For the text-containing cell, return its midpoint in (x, y) coordinate format. 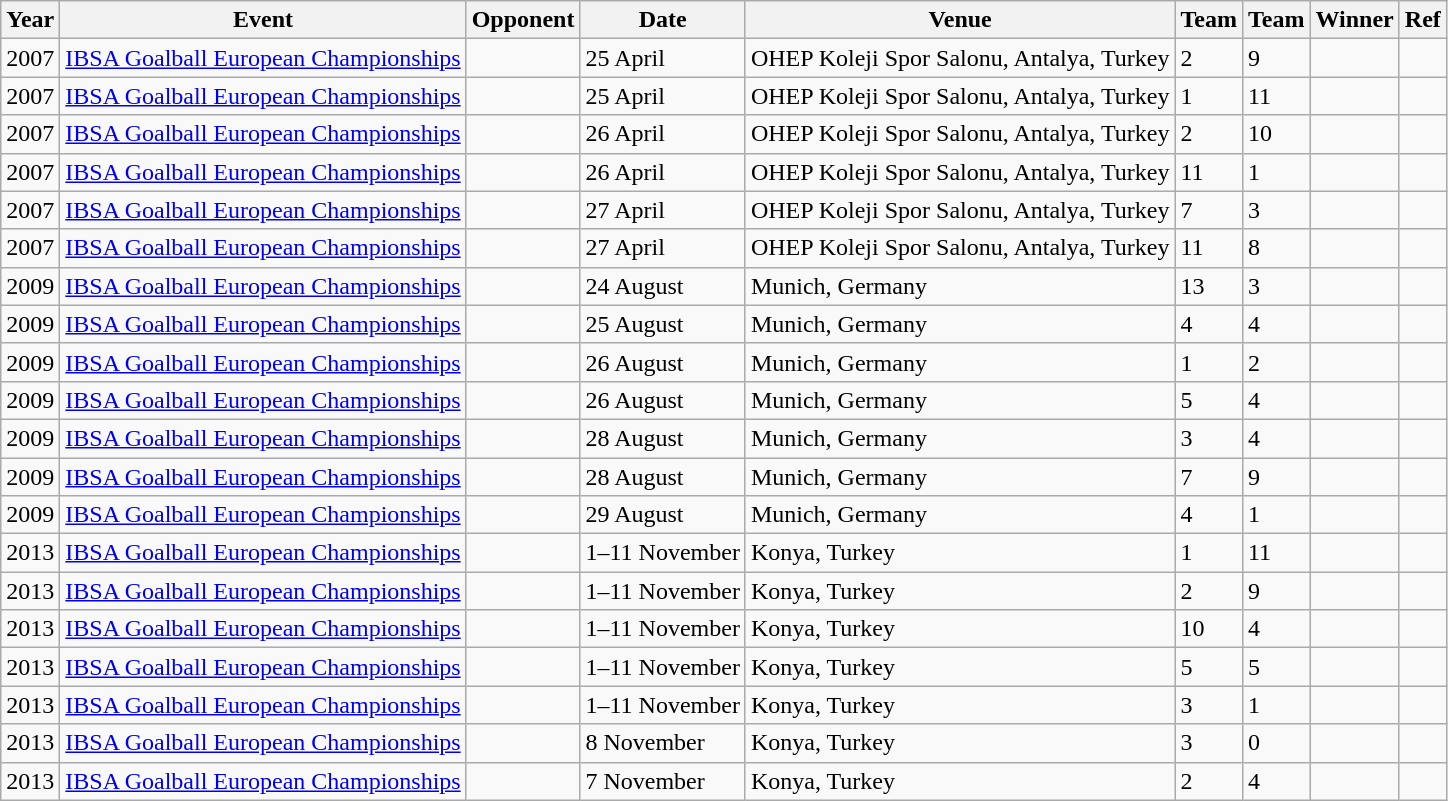
Event (263, 20)
24 August (662, 286)
25 August (662, 324)
7 November (662, 781)
0 (1276, 743)
8 November (662, 743)
29 August (662, 515)
Opponent (523, 20)
Date (662, 20)
Venue (960, 20)
8 (1276, 248)
Year (30, 20)
13 (1209, 286)
Winner (1354, 20)
Ref (1422, 20)
